Return [x, y] of the center of cell containing provided text 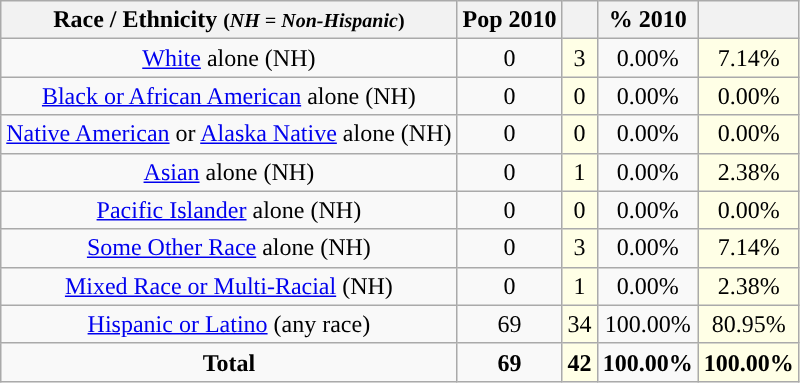
Pacific Islander alone (NH) [229, 210]
Mixed Race or Multi-Racial (NH) [229, 286]
Race / Ethnicity (NH = Non-Hispanic) [229, 20]
% 2010 [648, 20]
Native American or Alaska Native alone (NH) [229, 134]
42 [580, 362]
34 [580, 324]
White alone (NH) [229, 58]
80.95% [748, 324]
Black or African American alone (NH) [229, 96]
Some Other Race alone (NH) [229, 248]
Asian alone (NH) [229, 172]
Hispanic or Latino (any race) [229, 324]
Pop 2010 [510, 20]
Total [229, 362]
